Determine the (X, Y) coordinate at the center of the cell enclosing the given text.  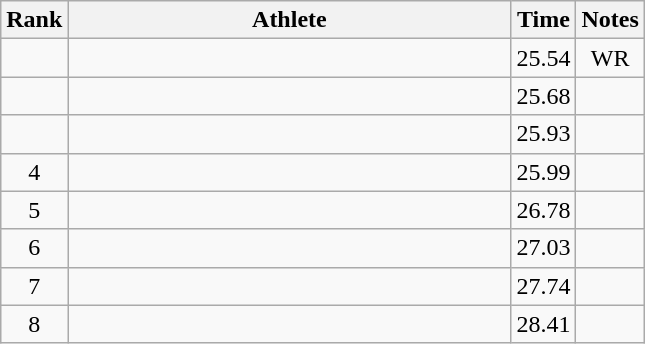
WR (610, 58)
25.54 (544, 58)
26.78 (544, 210)
Time (544, 20)
25.99 (544, 172)
Rank (34, 20)
25.68 (544, 96)
28.41 (544, 324)
5 (34, 210)
25.93 (544, 134)
Athlete (290, 20)
7 (34, 286)
27.03 (544, 248)
8 (34, 324)
Notes (610, 20)
4 (34, 172)
27.74 (544, 286)
6 (34, 248)
